For the text-containing cell, return its midpoint in [x, y] coordinate format. 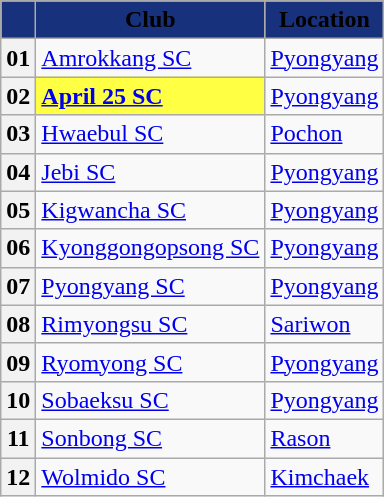
03 [18, 134]
06 [18, 248]
12 [18, 477]
Pochon [324, 134]
Wolmido SC [150, 477]
Rimyongsu SC [150, 324]
01 [18, 58]
09 [18, 362]
Sariwon [324, 324]
11 [18, 438]
Kigwancha SC [150, 210]
04 [18, 172]
Kimchaek [324, 477]
10 [18, 400]
Amrokkang SC [150, 58]
02 [18, 96]
April 25 SC [150, 96]
Location [324, 20]
Ryomyong SC [150, 362]
07 [18, 286]
Sobaeksu SC [150, 400]
Jebi SC [150, 172]
Sonbong SC [150, 438]
Club [150, 20]
05 [18, 210]
08 [18, 324]
Pyongyang SC [150, 286]
Rason [324, 438]
Hwaebul SC [150, 134]
Kyonggongopsong SC [150, 248]
